Return the (x, y) coordinate for the center point of the cell that contains the specified text.  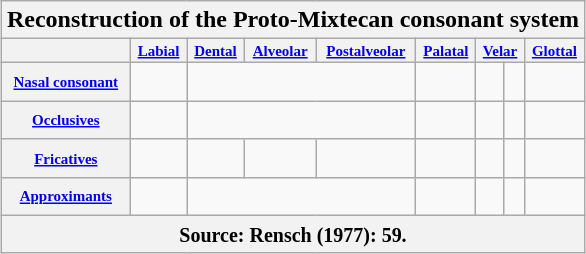
Labial (158, 51)
Dental (216, 51)
Fricatives (66, 158)
Reconstruction of the Proto-Mixtecan consonant system (292, 20)
Approximants (66, 196)
Source: Rensch (1977): 59. (292, 234)
Postalveolar (366, 51)
Alveolar (280, 51)
Velar (500, 51)
Palatal (446, 51)
Glottal (554, 51)
Occlusives (66, 120)
Nasal consonant (66, 82)
